Locate the cell with the specified text and output its [x, y] center coordinate. 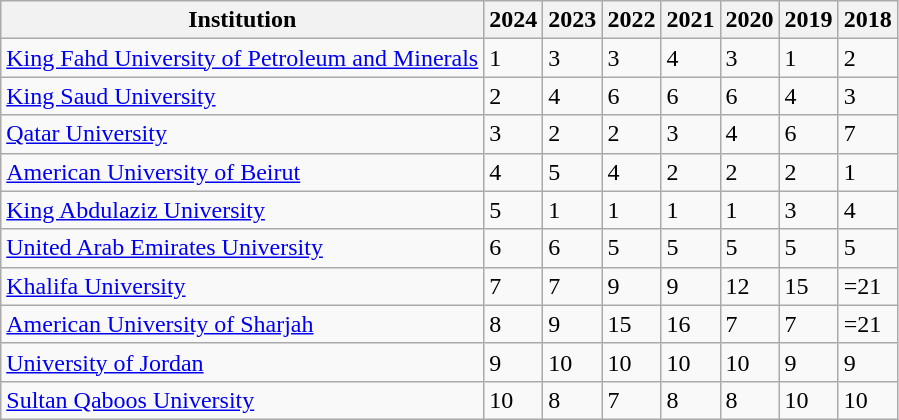
University of Jordan [242, 362]
2024 [514, 20]
American University of Sharjah [242, 324]
American University of Beirut [242, 172]
2021 [690, 20]
16 [690, 324]
2018 [868, 20]
King Saud University [242, 96]
12 [750, 286]
United Arab Emirates University [242, 248]
2020 [750, 20]
Khalifa University [242, 286]
King Abdulaziz University [242, 210]
King Fahd University of Petroleum and Minerals [242, 58]
2023 [572, 20]
2019 [808, 20]
Qatar University [242, 134]
Institution [242, 20]
2022 [632, 20]
Sultan Qaboos University [242, 400]
